Return [X, Y] of the center of cell containing provided text 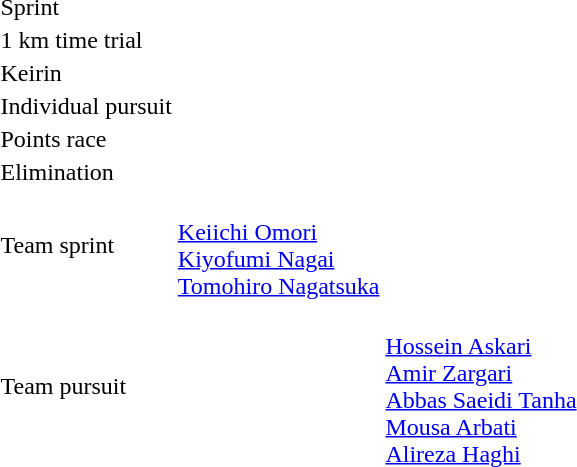
Keiichi OmoriKiyofumi NagaiTomohiro Nagatsuka [278, 246]
